From the cell containing the given text, extract its center point as (X, Y) coordinate. 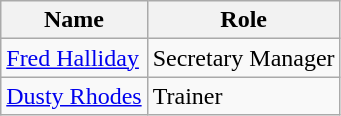
Dusty Rhodes (74, 96)
Secretary Manager (244, 58)
Name (74, 20)
Trainer (244, 96)
Role (244, 20)
Fred Halliday (74, 58)
